From the cell containing the given text, extract its center point as (X, Y) coordinate. 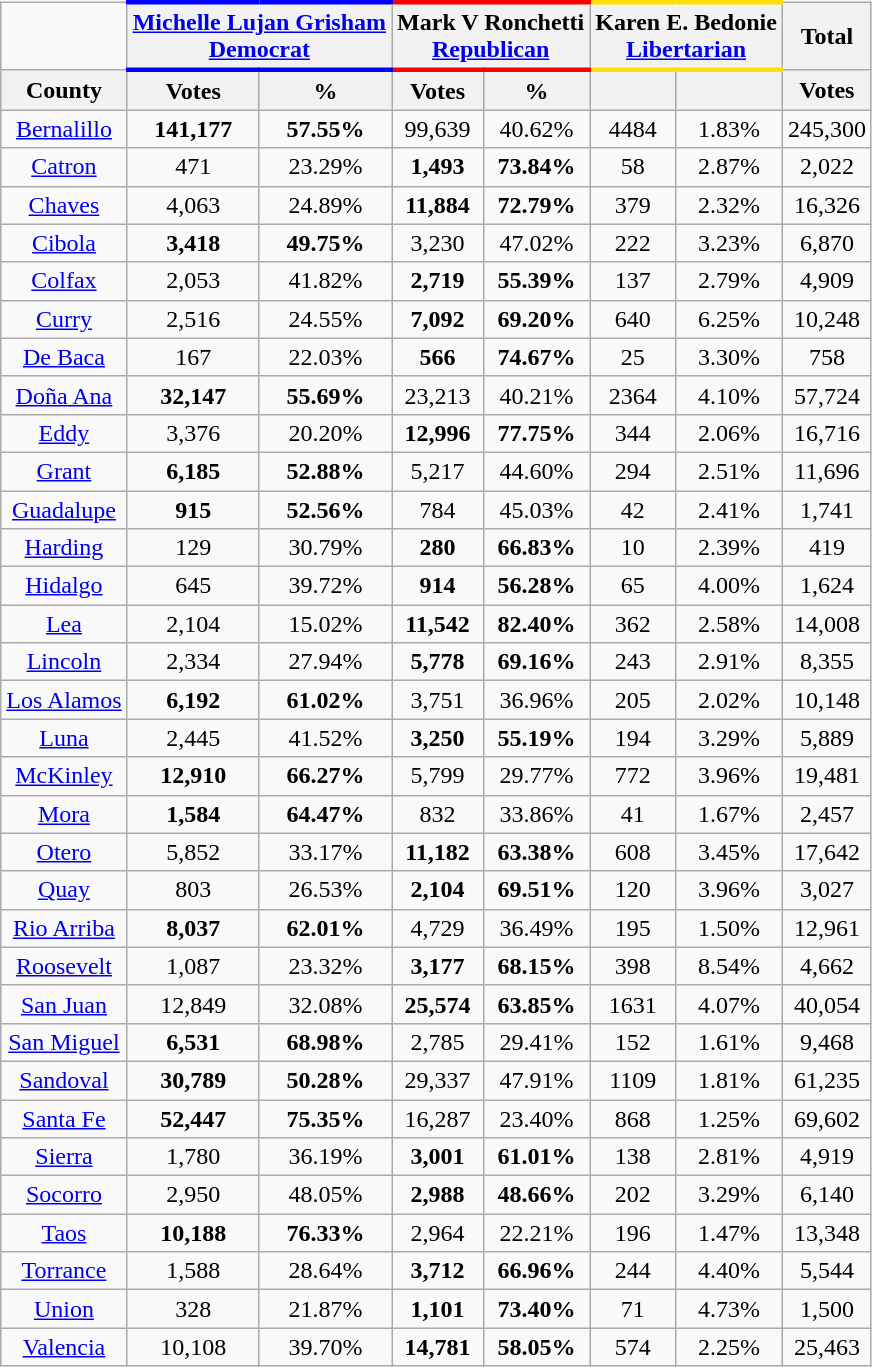
Torrance (64, 1271)
San Miguel (64, 1042)
16,326 (826, 205)
2.02% (730, 700)
7,092 (438, 319)
2.58% (730, 624)
23.40% (536, 1119)
222 (633, 243)
6,531 (193, 1042)
40.62% (536, 129)
3,001 (438, 1157)
58 (633, 167)
6.25% (730, 319)
4,063 (193, 205)
16,287 (438, 1119)
48.05% (325, 1195)
Santa Fe (64, 1119)
3.45% (730, 852)
645 (193, 586)
10 (633, 548)
2.32% (730, 205)
14,781 (438, 1347)
25,574 (438, 1004)
2,053 (193, 281)
2.87% (730, 167)
Mark V RonchettiRepublican (491, 36)
2.41% (730, 509)
74.67% (536, 357)
11,696 (826, 471)
36.19% (325, 1157)
2,516 (193, 319)
12,849 (193, 1004)
12,961 (826, 928)
419 (826, 548)
47.91% (536, 1080)
152 (633, 1042)
Michelle Lujan GrishamDemocrat (259, 36)
362 (633, 624)
11,884 (438, 205)
1.61% (730, 1042)
23,213 (438, 395)
3,250 (438, 738)
61,235 (826, 1080)
77.75% (536, 433)
2.25% (730, 1347)
138 (633, 1157)
6,140 (826, 1195)
82.40% (536, 624)
4,909 (826, 281)
49.75% (325, 243)
1.25% (730, 1119)
32,147 (193, 395)
23.29% (325, 167)
1.50% (730, 928)
398 (633, 966)
8,037 (193, 928)
58.05% (536, 1347)
Colfax (64, 281)
50.28% (325, 1080)
Mora (64, 814)
868 (633, 1119)
Cibola (64, 243)
294 (633, 471)
11,542 (438, 624)
12,910 (193, 776)
344 (633, 433)
10,148 (826, 700)
72.79% (536, 205)
25,463 (826, 1347)
471 (193, 167)
3.23% (730, 243)
41.52% (325, 738)
Bernalillo (64, 129)
2.81% (730, 1157)
244 (633, 1271)
McKinley (64, 776)
Quay (64, 890)
68.98% (325, 1042)
15.02% (325, 624)
8,355 (826, 662)
56.28% (536, 586)
24.55% (325, 319)
10,188 (193, 1233)
3,177 (438, 966)
Otero (64, 852)
62.01% (325, 928)
2,334 (193, 662)
3,712 (438, 1271)
11,182 (438, 852)
4.10% (730, 395)
5,217 (438, 471)
5,852 (193, 852)
141,177 (193, 129)
Guadalupe (64, 509)
608 (633, 852)
120 (633, 890)
10,248 (826, 319)
Sandoval (64, 1080)
29.41% (536, 1042)
Chaves (64, 205)
Eddy (64, 433)
2,988 (438, 1195)
2,445 (193, 738)
52.88% (325, 471)
57,724 (826, 395)
16,716 (826, 433)
57.55% (325, 129)
6,192 (193, 700)
3.30% (730, 357)
73.40% (536, 1309)
17,642 (826, 852)
202 (633, 1195)
758 (826, 357)
2,457 (826, 814)
42 (633, 509)
129 (193, 548)
4.73% (730, 1309)
1,741 (826, 509)
69.20% (536, 319)
Valencia (64, 1347)
Los Alamos (64, 700)
Grant (64, 471)
40.21% (536, 395)
55.39% (536, 281)
55.19% (536, 738)
30,789 (193, 1080)
2.51% (730, 471)
San Juan (64, 1004)
52,447 (193, 1119)
2.79% (730, 281)
10,108 (193, 1347)
41 (633, 814)
76.33% (325, 1233)
2,950 (193, 1195)
1.83% (730, 129)
3,751 (438, 700)
22.03% (325, 357)
32.08% (325, 1004)
73.84% (536, 167)
25 (633, 357)
61.02% (325, 700)
Socorro (64, 1195)
5,799 (438, 776)
Lea (64, 624)
2.39% (730, 548)
69.51% (536, 890)
30.79% (325, 548)
3,230 (438, 243)
1,584 (193, 814)
195 (633, 928)
39.72% (325, 586)
29.77% (536, 776)
328 (193, 1309)
245,300 (826, 129)
75.35% (325, 1119)
19,481 (826, 776)
5,778 (438, 662)
24.89% (325, 205)
12,996 (438, 433)
29,337 (438, 1080)
69,602 (826, 1119)
Luna (64, 738)
71 (633, 1309)
4,662 (826, 966)
4.07% (730, 1004)
2.06% (730, 433)
65 (633, 586)
Harding (64, 548)
27.94% (325, 662)
3,418 (193, 243)
47.02% (536, 243)
Doña Ana (64, 395)
Roosevelt (64, 966)
Rio Arriba (64, 928)
914 (438, 586)
784 (438, 509)
4.00% (730, 586)
23.32% (325, 966)
2,785 (438, 1042)
1631 (633, 1004)
205 (633, 700)
Karen E. Bedonie Libertarian (686, 36)
4484 (633, 129)
1109 (633, 1080)
803 (193, 890)
1,101 (438, 1309)
De Baca (64, 357)
Hidalgo (64, 586)
66.83% (536, 548)
Catron (64, 167)
Taos (64, 1233)
20.20% (325, 433)
280 (438, 548)
2.91% (730, 662)
52.56% (325, 509)
40,054 (826, 1004)
772 (633, 776)
5,889 (826, 738)
196 (633, 1233)
1,588 (193, 1271)
Curry (64, 319)
6,185 (193, 471)
1,493 (438, 167)
1,087 (193, 966)
22.21% (536, 1233)
66.96% (536, 1271)
44.60% (536, 471)
2,022 (826, 167)
8.54% (730, 966)
36.96% (536, 700)
Total (826, 36)
574 (633, 1347)
63.85% (536, 1004)
69.16% (536, 662)
5,544 (826, 1271)
1,780 (193, 1157)
1.81% (730, 1080)
99,639 (438, 129)
4.40% (730, 1271)
1,500 (826, 1309)
33.86% (536, 814)
137 (633, 281)
2364 (633, 395)
Lincoln (64, 662)
832 (438, 814)
55.69% (325, 395)
14,008 (826, 624)
194 (633, 738)
21.87% (325, 1309)
63.38% (536, 852)
2,719 (438, 281)
243 (633, 662)
1,624 (826, 586)
66.27% (325, 776)
41.82% (325, 281)
4,729 (438, 928)
2,964 (438, 1233)
68.15% (536, 966)
4,919 (826, 1157)
915 (193, 509)
26.53% (325, 890)
1.67% (730, 814)
45.03% (536, 509)
33.17% (325, 852)
1.47% (730, 1233)
39.70% (325, 1347)
3,376 (193, 433)
13,348 (826, 1233)
379 (633, 205)
3,027 (826, 890)
Sierra (64, 1157)
9,468 (826, 1042)
640 (633, 319)
Union (64, 1309)
County (64, 90)
28.64% (325, 1271)
48.66% (536, 1195)
61.01% (536, 1157)
566 (438, 357)
36.49% (536, 928)
167 (193, 357)
64.47% (325, 814)
6,870 (826, 243)
